Locate the cell with the specified text and output its (x, y) center coordinate. 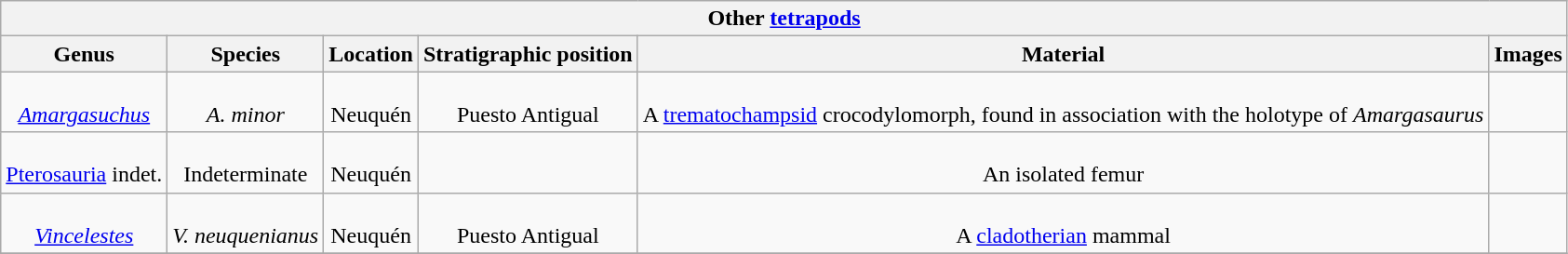
Indeterminate (246, 162)
Other tetrapods (784, 19)
Amargasuchus (84, 102)
V. neuquenianus (246, 223)
An isolated femur (1063, 162)
Genus (84, 54)
Species (246, 54)
Location (371, 54)
Stratigraphic position (528, 54)
A cladotherian mammal (1063, 223)
Vincelestes (84, 223)
Material (1063, 54)
Images (1528, 54)
Pterosauria indet. (84, 162)
A. minor (246, 102)
A trematochampsid crocodylomorph, found in association with the holotype of Amargasaurus (1063, 102)
